Locate the cell with the specified text and output its (X, Y) center coordinate. 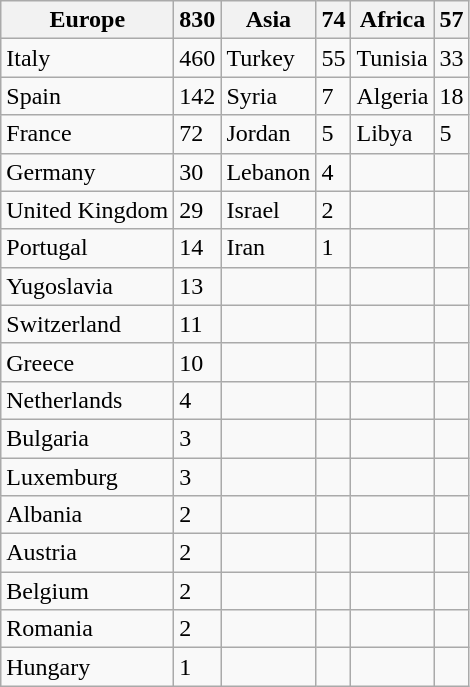
Spain (88, 96)
14 (198, 248)
Algeria (392, 96)
Greece (88, 362)
Luxemburg (88, 477)
Asia (268, 20)
Iran (268, 248)
142 (198, 96)
460 (198, 58)
55 (334, 58)
830 (198, 20)
Netherlands (88, 400)
Switzerland (88, 324)
Belgium (88, 591)
France (88, 134)
Portugal (88, 248)
Lebanon (268, 172)
74 (334, 20)
18 (452, 96)
11 (198, 324)
Tunisia (392, 58)
Bulgaria (88, 438)
Austria (88, 553)
30 (198, 172)
United Kingdom (88, 210)
13 (198, 286)
Turkey (268, 58)
Israel (268, 210)
29 (198, 210)
Syria (268, 96)
72 (198, 134)
Albania (88, 515)
33 (452, 58)
Jordan (268, 134)
7 (334, 96)
Africa (392, 20)
57 (452, 20)
10 (198, 362)
Libya (392, 134)
Italy (88, 58)
Europe (88, 20)
Hungary (88, 667)
Germany (88, 172)
Romania (88, 629)
Yugoslavia (88, 286)
